Identify which cell holds the provided text, then report its (X, Y) central coordinate. 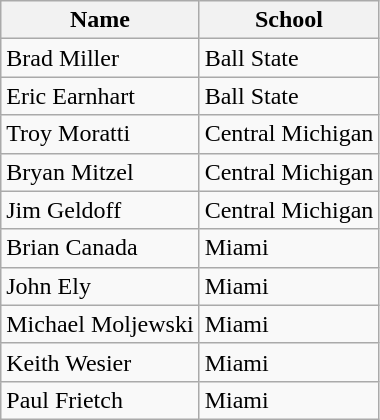
Jim Geldoff (100, 210)
School (289, 20)
John Ely (100, 286)
Paul Frietch (100, 400)
Name (100, 20)
Troy Moratti (100, 134)
Eric Earnhart (100, 96)
Brad Miller (100, 58)
Bryan Mitzel (100, 172)
Michael Moljewski (100, 324)
Brian Canada (100, 248)
Keith Wesier (100, 362)
